Detect which cell encompasses the target text, then output its (X, Y) center coordinate. 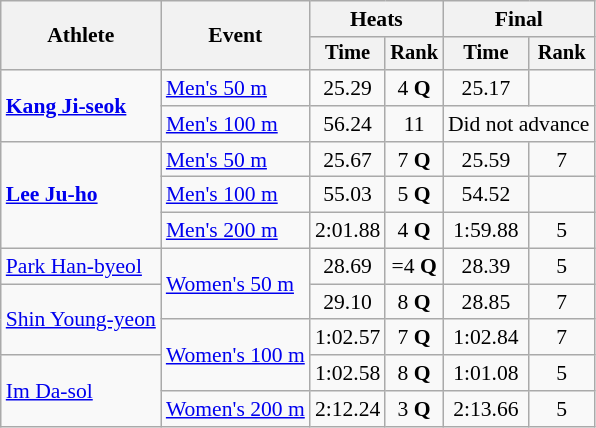
1:02.58 (348, 373)
Im Da-sol (81, 390)
1:59.88 (486, 231)
Did not advance (519, 124)
Lee Ju-ho (81, 196)
1:02.84 (486, 338)
Women's 100 m (236, 356)
Heats (376, 19)
3 Q (414, 409)
11 (414, 124)
25.17 (486, 88)
25.59 (486, 160)
2:12.24 (348, 409)
28.69 (348, 267)
1:01.08 (486, 373)
5 Q (414, 195)
2:13.66 (486, 409)
28.85 (486, 302)
Kang Ji-seok (81, 106)
Shin Young-yeon (81, 320)
28.39 (486, 267)
1:02.57 (348, 338)
29.10 (348, 302)
54.52 (486, 195)
Final (519, 19)
2:01.88 (348, 231)
Women's 200 m (236, 409)
Men's 200 m (236, 231)
25.67 (348, 160)
55.03 (348, 195)
Event (236, 36)
56.24 (348, 124)
Park Han-byeol (81, 267)
25.29 (348, 88)
Women's 50 m (236, 284)
=4 Q (414, 267)
Athlete (81, 36)
